Output the [X, Y] coordinate of the center of the cell containing the given text.  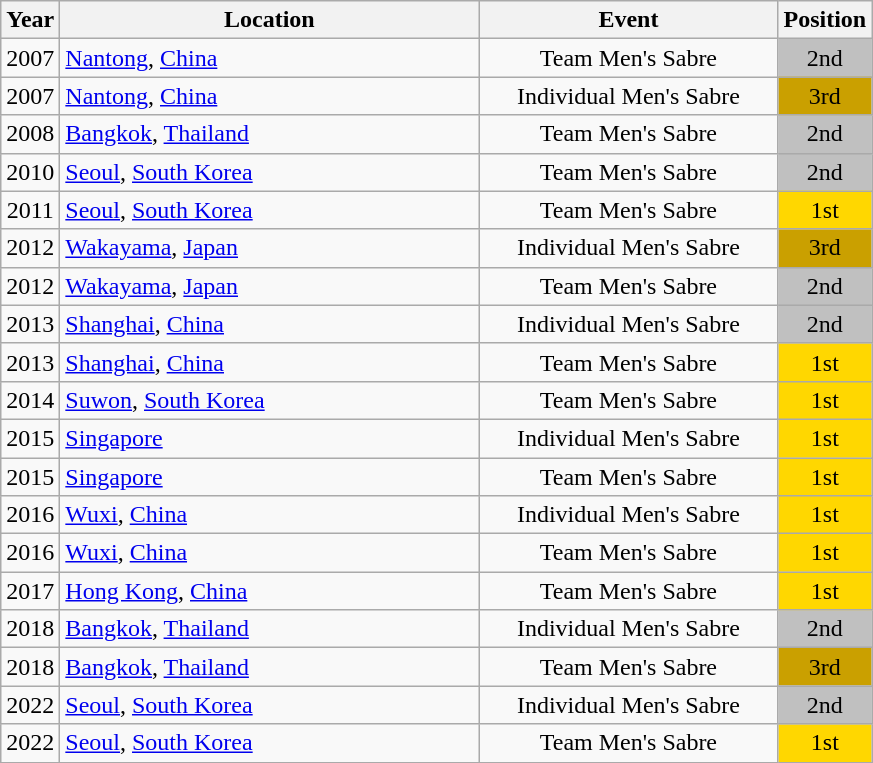
Event [628, 20]
2008 [30, 134]
Year [30, 20]
Position [825, 20]
2011 [30, 210]
2014 [30, 400]
Location [270, 20]
2017 [30, 591]
Hong Kong, China [270, 591]
Suwon, South Korea [270, 400]
2010 [30, 172]
